Capture the cell that displays the provided text and extract its [x, y] central coordinate. 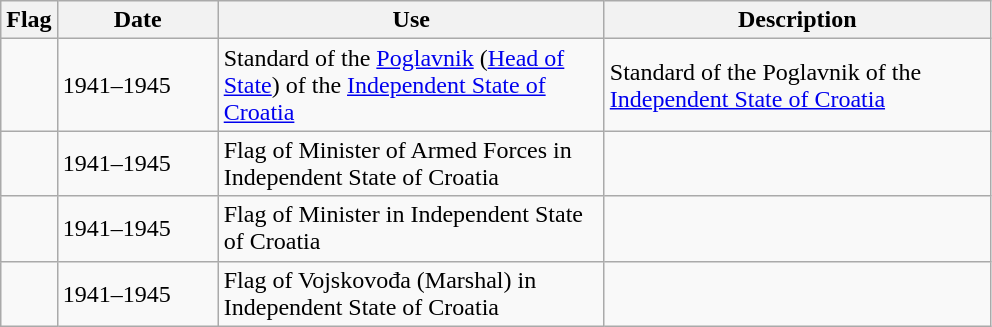
Description [797, 20]
Flag of Minister of Armed Forces in Independent State of Croatia [411, 164]
Flag of Vojskovođa (Marshal) in Independent State of Croatia [411, 294]
Standard of the Poglavnik of the Independent State of Croatia [797, 85]
Date [138, 20]
Standard of the Poglavnik (Head of State) of the Independent State of Croatia [411, 85]
Use [411, 20]
Flag [29, 20]
Flag of Minister in Independent State of Croatia [411, 228]
